Scan for the cell matching the given text and deliver its (x, y) coordinate at center. 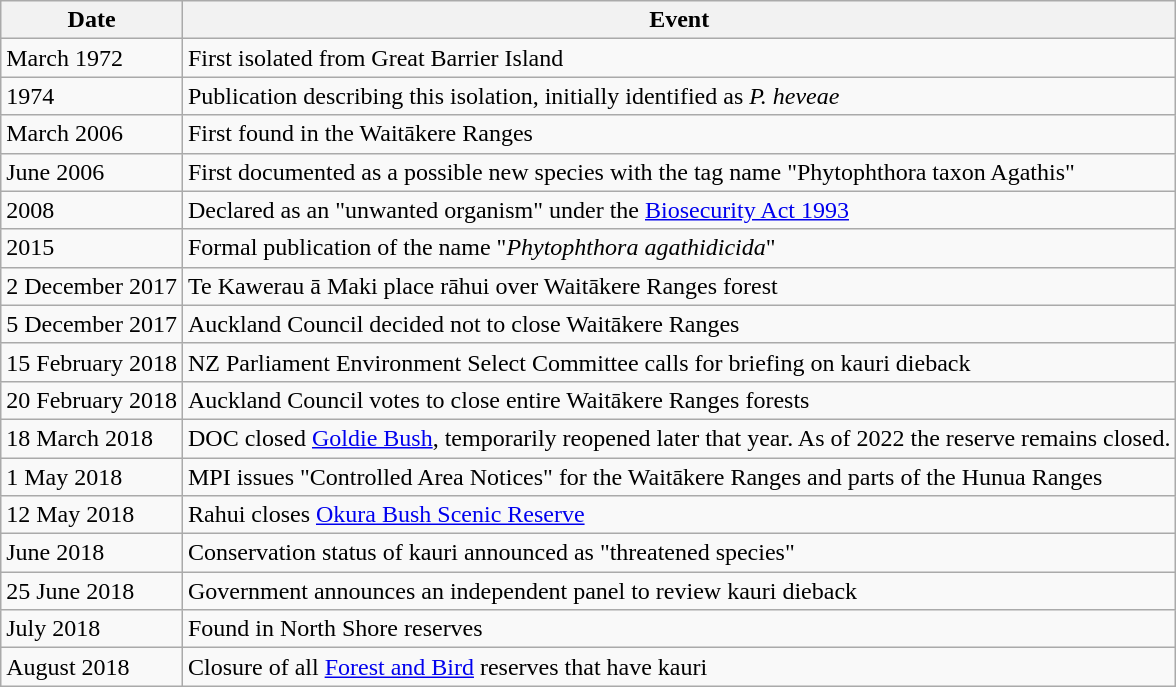
August 2018 (92, 667)
Government announces an independent panel to review kauri dieback (678, 591)
First isolated from Great Barrier Island (678, 58)
Publication describing this isolation, initially identified as P. heveae (678, 96)
20 February 2018 (92, 400)
12 May 2018 (92, 515)
March 2006 (92, 134)
2015 (92, 248)
Rahui closes Okura Bush Scenic Reserve (678, 515)
June 2006 (92, 172)
Formal publication of the name "Phytophthora agathidicida" (678, 248)
NZ Parliament Environment Select Committee calls for briefing on kauri dieback (678, 362)
Auckland Council decided not to close Waitākere Ranges (678, 324)
Closure of all Forest and Bird reserves that have kauri (678, 667)
15 February 2018 (92, 362)
June 2018 (92, 553)
March 1972 (92, 58)
July 2018 (92, 629)
18 March 2018 (92, 438)
1974 (92, 96)
First documented as a possible new species with the tag name "Phytophthora taxon Agathis" (678, 172)
Declared as an "unwanted organism" under the Biosecurity Act 1993 (678, 210)
Conservation status of kauri announced as "threatened species" (678, 553)
5 December 2017 (92, 324)
Date (92, 20)
MPI issues "Controlled Area Notices" for the Waitākere Ranges and parts of the Hunua Ranges (678, 477)
1 May 2018 (92, 477)
Found in North Shore reserves (678, 629)
2008 (92, 210)
Te Kawerau ā Maki place rāhui over Waitākere Ranges forest (678, 286)
Event (678, 20)
Auckland Council votes to close entire Waitākere Ranges forests (678, 400)
First found in the Waitākere Ranges (678, 134)
25 June 2018 (92, 591)
DOC closed Goldie Bush, temporarily reopened later that year. As of 2022 the reserve remains closed. (678, 438)
2 December 2017 (92, 286)
